Find where the given text appears and provide that cell's center as (X, Y) coordinate. 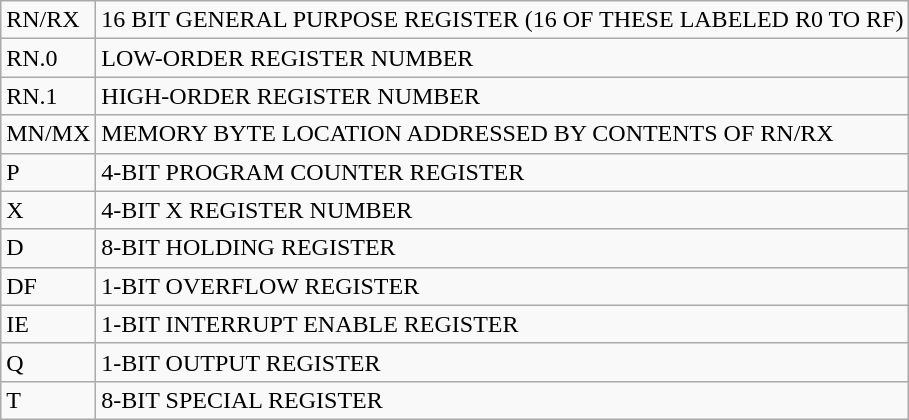
IE (48, 324)
D (48, 248)
LOW-ORDER REGISTER NUMBER (502, 58)
RN.0 (48, 58)
1-BIT INTERRUPT ENABLE REGISTER (502, 324)
P (48, 172)
4-BIT PROGRAM COUNTER REGISTER (502, 172)
T (48, 400)
8-BIT SPECIAL REGISTER (502, 400)
MN/MX (48, 134)
Q (48, 362)
16 BIT GENERAL PURPOSE REGISTER (16 OF THESE LABELED R0 TO RF) (502, 20)
HIGH-ORDER REGISTER NUMBER (502, 96)
1-BIT OUTPUT REGISTER (502, 362)
1-BIT OVERFLOW REGISTER (502, 286)
8-BIT HOLDING REGISTER (502, 248)
4-BIT X REGISTER NUMBER (502, 210)
MEMORY BYTE LOCATION ADDRESSED BY CONTENTS OF RN/RX (502, 134)
X (48, 210)
RN/RX (48, 20)
DF (48, 286)
RN.1 (48, 96)
